Pinpoint the cell where the given text exists, returning its (x, y) midpoint coordinate. 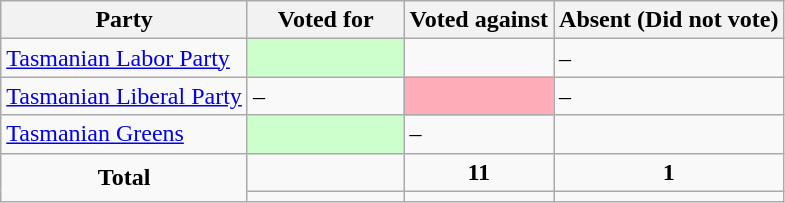
Tasmanian Labor Party (124, 58)
Tasmanian Liberal Party (124, 96)
1 (669, 172)
Voted against (479, 20)
Absent (Did not vote) (669, 20)
Total (124, 178)
Voted for (326, 20)
Tasmanian Greens (124, 134)
Party (124, 20)
11 (479, 172)
